Determine the [x, y] coordinate at the center of the cell enclosing the given text.  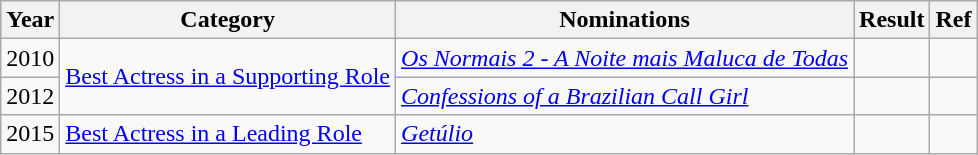
Best Actress in a Supporting Role [228, 77]
Os Normais 2 - A Noite mais Maluca de Todas [625, 58]
Category [228, 20]
Confessions of a Brazilian Call Girl [625, 96]
Year [30, 20]
2010 [30, 58]
2015 [30, 134]
Result [892, 20]
Best Actress in a Leading Role [228, 134]
Nominations [625, 20]
Ref [954, 20]
Getúlio [625, 134]
2012 [30, 96]
